Return the [X, Y] coordinate for the center point of the cell that contains the specified text.  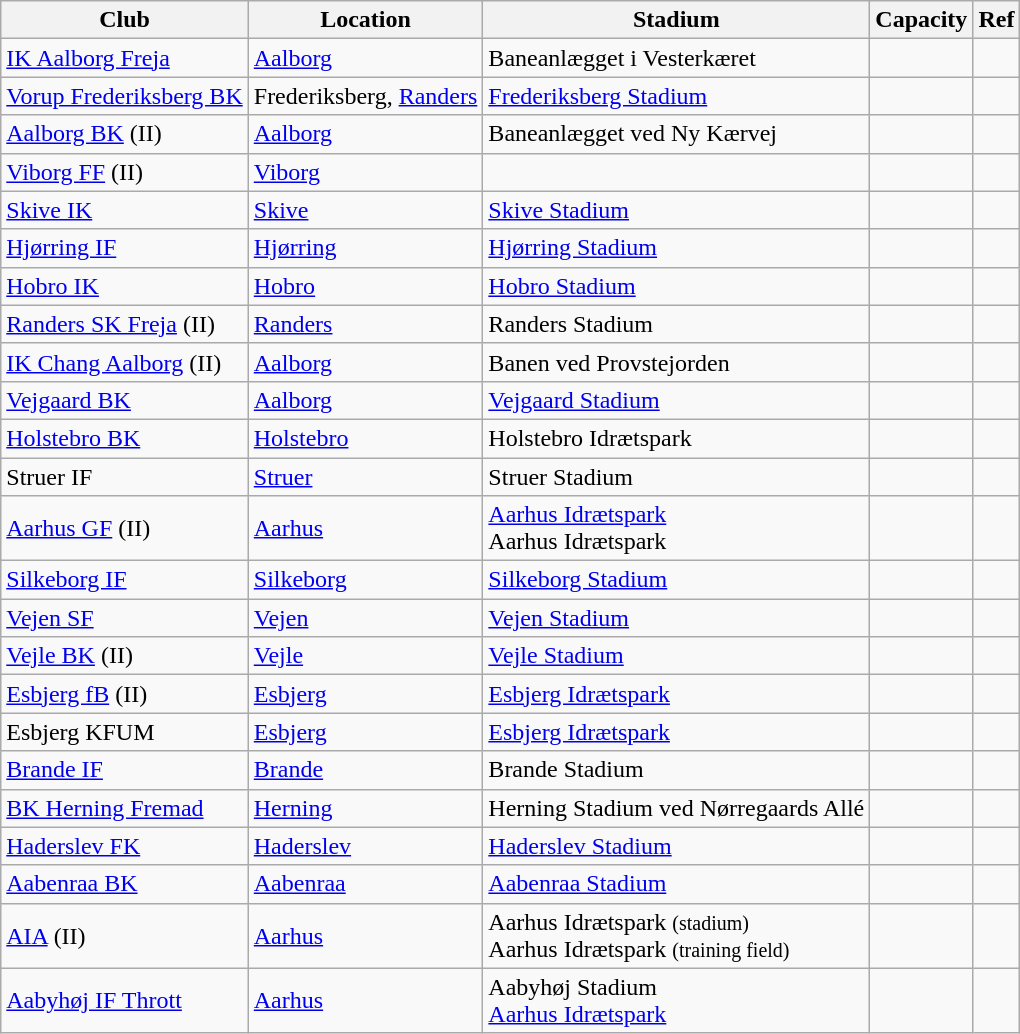
Aarhus IdrætsparkAarhus Idrætspark [676, 528]
IK Chang Aalborg (II) [125, 362]
Brande [366, 770]
Skive Stadium [676, 210]
Silkeborg Stadium [676, 580]
Struer [366, 477]
Aabenraa Stadium [676, 884]
Herning [366, 808]
Struer Stadium [676, 477]
Banen ved Provstejorden [676, 362]
Vejgaard Stadium [676, 400]
Vejen SF [125, 618]
Aabenraa BK [125, 884]
BK Herning Fremad [125, 808]
Skive [366, 210]
Hjørring Stadium [676, 248]
Hobro IK [125, 286]
Randers Stadium [676, 324]
Baneanlægget i Vesterkæret [676, 58]
Aabyhøj IF Thrott [125, 1000]
Vejen Stadium [676, 618]
Herning Stadium ved Nørregaards Allé [676, 808]
Haderslev Stadium [676, 846]
Holstebro [366, 438]
Brande IF [125, 770]
Hjørring IF [125, 248]
Location [366, 20]
Vejle Stadium [676, 656]
Randers [366, 324]
Struer IF [125, 477]
Skive IK [125, 210]
Hobro Stadium [676, 286]
Vejle BK (II) [125, 656]
Aabyhøj StadiumAarhus Idrætspark [676, 1000]
Holstebro Idrætspark [676, 438]
Hjørring [366, 248]
Holstebro BK [125, 438]
Frederiksberg, Randers [366, 96]
Baneanlægget ved Ny Kærvej [676, 134]
Frederiksberg Stadium [676, 96]
Vejen [366, 618]
Esbjerg fB (II) [125, 694]
Randers SK Freja (II) [125, 324]
Haderslev [366, 846]
Aarhus Idrætspark (stadium)Aarhus Idrætspark (training field) [676, 936]
IK Aalborg Freja [125, 58]
Capacity [922, 20]
Aarhus GF (II) [125, 528]
Ref [996, 20]
Aalborg BK (II) [125, 134]
Silkeborg IF [125, 580]
Vejle [366, 656]
Haderslev FK [125, 846]
Club [125, 20]
Silkeborg [366, 580]
Stadium [676, 20]
Brande Stadium [676, 770]
Viborg FF (II) [125, 172]
Vejgaard BK [125, 400]
Aabenraa [366, 884]
Hobro [366, 286]
Vorup Frederiksberg BK [125, 96]
Esbjerg KFUM [125, 732]
AIA (II) [125, 936]
Viborg [366, 172]
